Return (X, Y) of the center of cell containing provided text 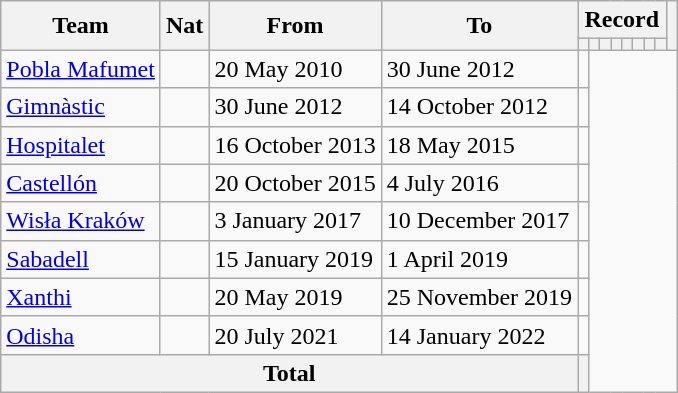
18 May 2015 (479, 145)
Xanthi (81, 297)
20 October 2015 (295, 183)
14 January 2022 (479, 335)
15 January 2019 (295, 259)
Castellón (81, 183)
20 May 2010 (295, 69)
14 October 2012 (479, 107)
Pobla Mafumet (81, 69)
Team (81, 26)
20 July 2021 (295, 335)
From (295, 26)
Odisha (81, 335)
Hospitalet (81, 145)
3 January 2017 (295, 221)
10 December 2017 (479, 221)
Sabadell (81, 259)
To (479, 26)
25 November 2019 (479, 297)
Gimnàstic (81, 107)
16 October 2013 (295, 145)
Nat (184, 26)
4 July 2016 (479, 183)
Total (290, 373)
Record (622, 20)
Wisła Kraków (81, 221)
1 April 2019 (479, 259)
20 May 2019 (295, 297)
